Determine the [X, Y] coordinate at the center of the cell enclosing the given text.  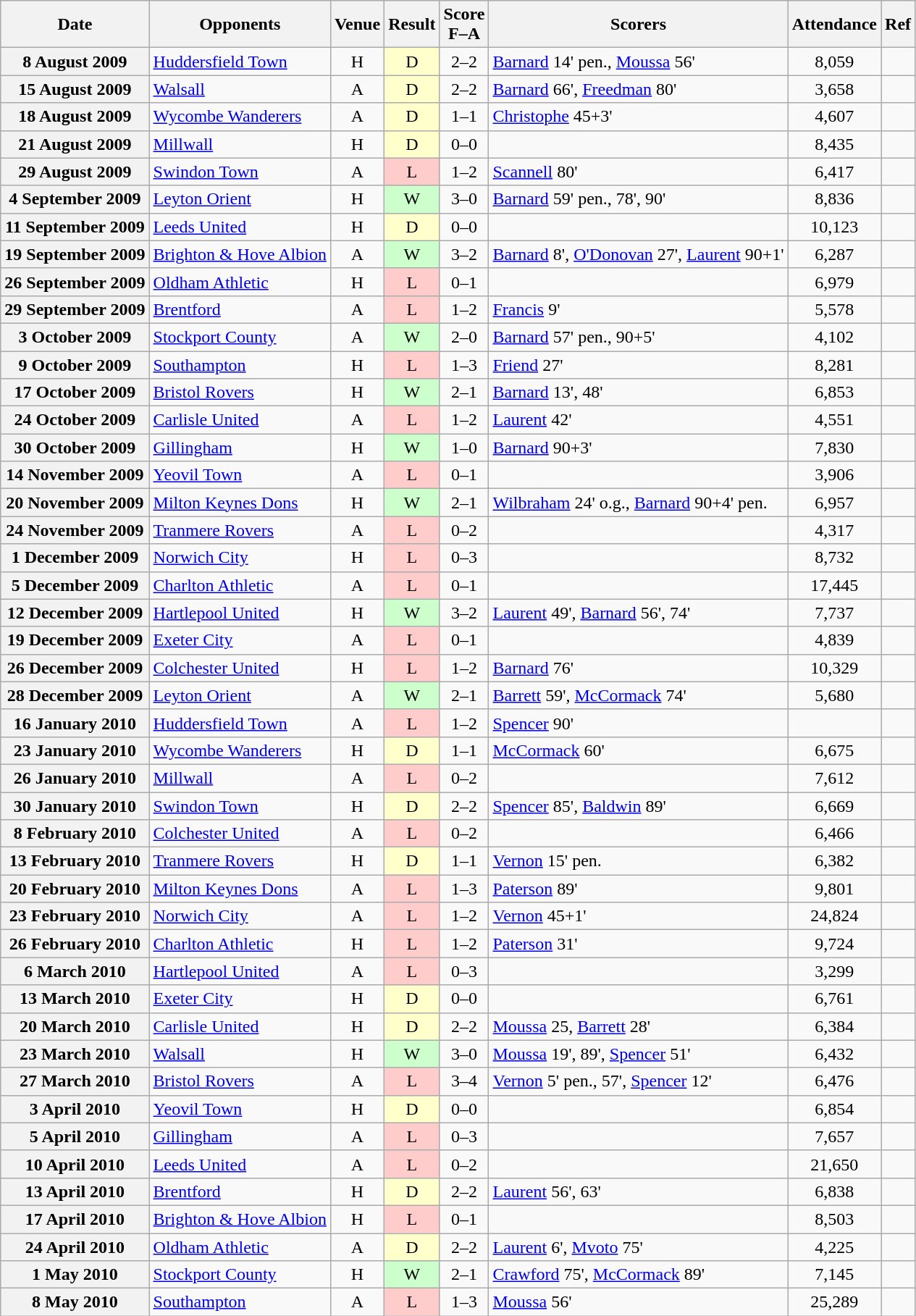
10,123 [834, 227]
4,317 [834, 530]
24 October 2009 [75, 420]
20 March 2010 [75, 1026]
Barnard 76' [639, 668]
21 August 2009 [75, 144]
Laurent 6', Mvoto 75' [639, 1246]
Friend 27' [639, 364]
13 March 2010 [75, 999]
Vernon 5' pen., 57', Spencer 12' [639, 1081]
6,432 [834, 1054]
Barnard 13', 48' [639, 393]
6,854 [834, 1109]
Barrett 59', McCormack 74' [639, 695]
3–4 [464, 1081]
5,680 [834, 695]
6,466 [834, 834]
Attendance [834, 25]
4 September 2009 [75, 199]
Scannell 80' [639, 172]
4,839 [834, 640]
Opponents [240, 25]
8,435 [834, 144]
1 December 2009 [75, 558]
Christophe 45+3' [639, 117]
6,675 [834, 750]
6,476 [834, 1081]
Paterson 31' [639, 944]
7,830 [834, 448]
McCormack 60' [639, 750]
3,299 [834, 971]
Laurent 42' [639, 420]
29 September 2009 [75, 309]
Vernon 15' pen. [639, 861]
3 April 2010 [75, 1109]
26 January 2010 [75, 778]
15 August 2009 [75, 89]
26 December 2009 [75, 668]
19 September 2009 [75, 254]
Paterson 89' [639, 889]
6,384 [834, 1026]
29 August 2009 [75, 172]
Barnard 59' pen., 78', 90' [639, 199]
Moussa 56' [639, 1302]
9 October 2009 [75, 364]
24,824 [834, 916]
8 February 2010 [75, 834]
Venue [357, 25]
Moussa 25, Barrett 28' [639, 1026]
Laurent 56', 63' [639, 1191]
8 August 2009 [75, 62]
26 February 2010 [75, 944]
13 February 2010 [75, 861]
6,853 [834, 393]
21,650 [834, 1164]
8,281 [834, 364]
25,289 [834, 1302]
6,838 [834, 1191]
4,607 [834, 117]
Moussa 19', 89', Spencer 51' [639, 1054]
5,578 [834, 309]
6,287 [834, 254]
6 March 2010 [75, 971]
6,382 [834, 861]
8,503 [834, 1219]
30 October 2009 [75, 448]
30 January 2010 [75, 806]
Barnard 66', Freedman 80' [639, 89]
8 May 2010 [75, 1302]
9,801 [834, 889]
24 November 2009 [75, 530]
7,657 [834, 1136]
Barnard 14' pen., Moussa 56' [639, 62]
3,906 [834, 475]
17 October 2009 [75, 393]
6,417 [834, 172]
14 November 2009 [75, 475]
23 February 2010 [75, 916]
26 September 2009 [75, 282]
Spencer 85', Baldwin 89' [639, 806]
12 December 2009 [75, 613]
6,669 [834, 806]
28 December 2009 [75, 695]
2–0 [464, 337]
10,329 [834, 668]
6,957 [834, 503]
3 October 2009 [75, 337]
Spencer 90' [639, 723]
16 January 2010 [75, 723]
4,102 [834, 337]
18 August 2009 [75, 117]
8,059 [834, 62]
Ref [898, 25]
6,761 [834, 999]
Vernon 45+1' [639, 916]
Laurent 49', Barnard 56', 74' [639, 613]
11 September 2009 [75, 227]
9,724 [834, 944]
23 March 2010 [75, 1054]
10 April 2010 [75, 1164]
Wilbraham 24' o.g., Barnard 90+4' pen. [639, 503]
7,145 [834, 1275]
Barnard 8', O'Donovan 27', Laurent 90+1' [639, 254]
3,658 [834, 89]
Date [75, 25]
1–0 [464, 448]
20 February 2010 [75, 889]
23 January 2010 [75, 750]
ScoreF–A [464, 25]
Barnard 57' pen., 90+5' [639, 337]
4,225 [834, 1246]
6,979 [834, 282]
Francis 9' [639, 309]
17,445 [834, 585]
4,551 [834, 420]
19 December 2009 [75, 640]
20 November 2009 [75, 503]
7,612 [834, 778]
5 December 2009 [75, 585]
5 April 2010 [75, 1136]
Barnard 90+3' [639, 448]
8,732 [834, 558]
8,836 [834, 199]
Crawford 75', McCormack 89' [639, 1275]
Result [412, 25]
17 April 2010 [75, 1219]
1 May 2010 [75, 1275]
13 April 2010 [75, 1191]
7,737 [834, 613]
Scorers [639, 25]
27 March 2010 [75, 1081]
24 April 2010 [75, 1246]
